Determine the (X, Y) coordinate at the center of the cell enclosing the given text.  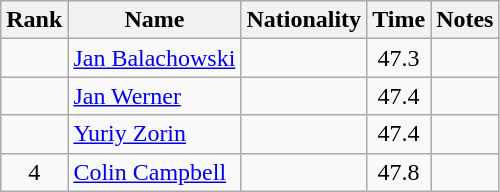
4 (34, 172)
Jan Werner (154, 96)
Colin Campbell (154, 172)
Name (154, 20)
47.8 (399, 172)
Nationality (304, 20)
47.3 (399, 58)
Time (399, 20)
Rank (34, 20)
Yuriy Zorin (154, 134)
Jan Balachowski (154, 58)
Notes (465, 20)
